Detect which cell encompasses the target text, then output its [X, Y] center coordinate. 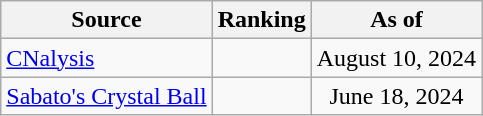
Sabato's Crystal Ball [106, 96]
June 18, 2024 [396, 96]
Source [106, 20]
As of [396, 20]
August 10, 2024 [396, 58]
CNalysis [106, 58]
Ranking [262, 20]
